Pinpoint the cell where the given text exists, returning its [X, Y] midpoint coordinate. 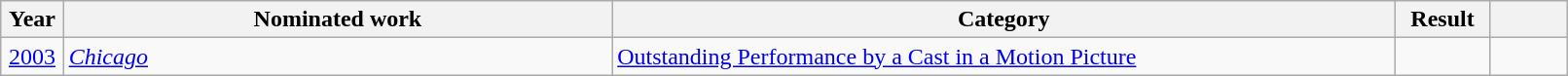
2003 [32, 57]
Result [1442, 19]
Outstanding Performance by a Cast in a Motion Picture [1004, 57]
Year [32, 19]
Nominated work [338, 19]
Category [1004, 19]
Chicago [338, 57]
